Search for the cell housing the specified text and yield its (x, y) center coordinate. 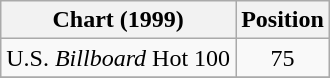
U.S. Billboard Hot 100 (118, 58)
Chart (1999) (118, 20)
75 (283, 58)
Position (283, 20)
